Scan for the cell matching the given text and deliver its [X, Y] coordinate at center. 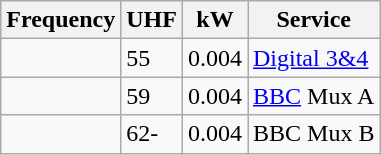
Frequency [61, 20]
BBC Mux B [314, 134]
59 [152, 96]
BBC Mux A [314, 96]
62- [152, 134]
Digital 3&4 [314, 58]
UHF [152, 20]
Service [314, 20]
kW [214, 20]
55 [152, 58]
